Search for the cell housing the specified text and yield its [X, Y] center coordinate. 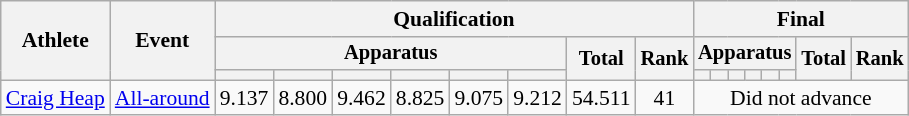
9.075 [478, 98]
54.511 [602, 98]
Qualification [454, 19]
Athlete [56, 40]
9.462 [362, 98]
Did not advance [800, 98]
Craig Heap [56, 98]
Final [800, 19]
8.825 [420, 98]
Event [162, 40]
41 [665, 98]
9.212 [538, 98]
8.800 [302, 98]
9.137 [244, 98]
All-around [162, 98]
